Scan for the cell matching the given text and deliver its [X, Y] coordinate at center. 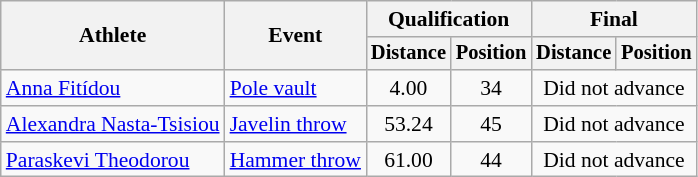
Event [296, 36]
45 [491, 124]
4.00 [408, 88]
Javelin throw [296, 124]
Alexandra Nasta-Tsisiou [113, 124]
53.24 [408, 124]
Athlete [113, 36]
Qualification [448, 19]
34 [491, 88]
Anna Fitídou [113, 88]
Final [614, 19]
Pole vault [296, 88]
